Return the [x, y] coordinate for the center point of the cell that contains the specified text.  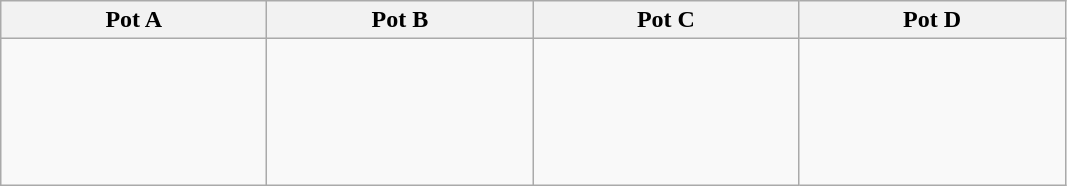
Pot A [134, 20]
Pot C [666, 20]
Pot B [400, 20]
Pot D [932, 20]
